Extract the [X, Y] coordinate from the center of the cell holding the provided text.  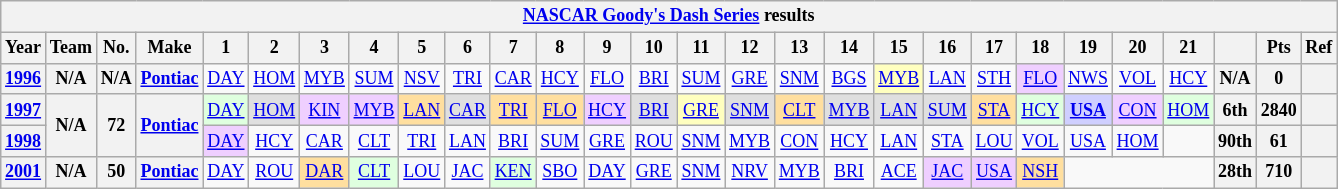
9 [608, 48]
710 [1278, 172]
1996 [24, 78]
7 [513, 48]
12 [750, 48]
Make [170, 48]
NASCAR Goody's Dash Series results [669, 16]
28th [1236, 172]
NRV [750, 172]
2840 [1278, 110]
1998 [24, 140]
13 [799, 48]
16 [948, 48]
0 [1278, 78]
STH [994, 78]
5 [422, 48]
18 [1040, 48]
8 [560, 48]
10 [654, 48]
2 [274, 48]
Team [70, 48]
17 [994, 48]
ACE [899, 172]
BGS [849, 78]
Pts [1278, 48]
3 [325, 48]
1997 [24, 110]
19 [1088, 48]
50 [116, 172]
DAR [325, 172]
KEN [513, 172]
90th [1236, 140]
Year [24, 48]
72 [116, 125]
15 [899, 48]
1 [226, 48]
NWS [1088, 78]
6th [1236, 110]
No. [116, 48]
SBO [560, 172]
20 [1138, 48]
61 [1278, 140]
Ref [1319, 48]
21 [1188, 48]
NSV [422, 78]
KIN [325, 110]
11 [701, 48]
2001 [24, 172]
4 [374, 48]
14 [849, 48]
NSH [1040, 172]
6 [468, 48]
